Return (x, y) of the center of cell containing provided text 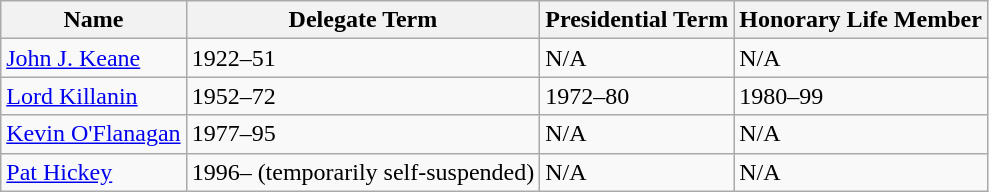
1972–80 (637, 96)
1977–95 (363, 134)
1980–99 (861, 96)
Honorary Life Member (861, 20)
Kevin O'Flanagan (94, 134)
Pat Hickey (94, 172)
1952–72 (363, 96)
1996– (temporarily self-suspended) (363, 172)
Presidential Term (637, 20)
John J. Keane (94, 58)
Lord Killanin (94, 96)
Name (94, 20)
Delegate Term (363, 20)
1922–51 (363, 58)
